Output the (X, Y) coordinate of the center of the cell containing the given text.  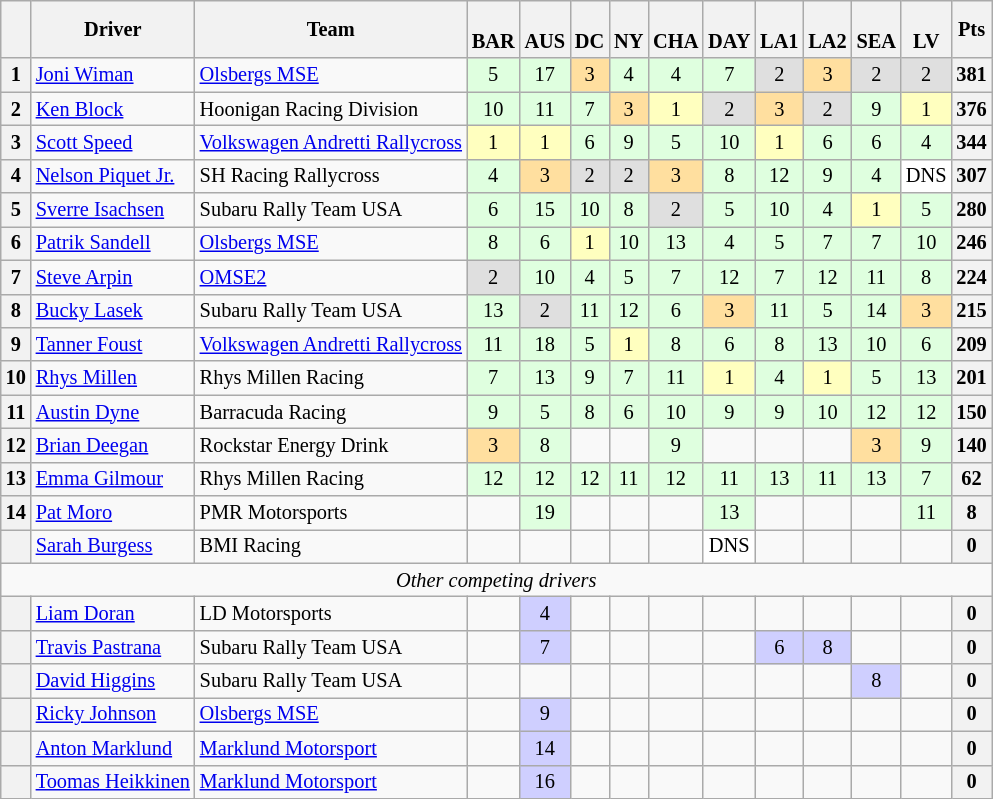
215 (971, 311)
18 (545, 344)
Driver (113, 29)
LA2 (827, 29)
209 (971, 344)
Liam Doran (113, 613)
344 (971, 142)
246 (971, 243)
19 (545, 513)
Hoonigan Racing Division (331, 109)
Austin Dyne (113, 412)
Bucky Lasek (113, 311)
LV (926, 29)
Brian Deegan (113, 445)
CHA (676, 29)
Team (331, 29)
Patrik Sandell (113, 243)
381 (971, 75)
Sverre Isachsen (113, 210)
Pat Moro (113, 513)
Ken Block (113, 109)
376 (971, 109)
NY (628, 29)
150 (971, 412)
AUS (545, 29)
280 (971, 210)
BAR (494, 29)
LD Motorsports (331, 613)
16 (545, 782)
DAY (729, 29)
PMR Motorsports (331, 513)
Rhys Millen (113, 378)
224 (971, 277)
307 (971, 176)
Steve Arpin (113, 277)
Tanner Foust (113, 344)
Scott Speed (113, 142)
SEA (876, 29)
15 (545, 210)
17 (545, 75)
David Higgins (113, 681)
Rockstar Energy Drink (331, 445)
140 (971, 445)
SH Racing Rallycross (331, 176)
Joni Wiman (113, 75)
BMI Racing (331, 546)
OMSE2 (331, 277)
201 (971, 378)
Anton Marklund (113, 748)
Toomas Heikkinen (113, 782)
Ricky Johnson (113, 714)
Emma Gilmour (113, 479)
Nelson Piquet Jr. (113, 176)
Sarah Burgess (113, 546)
Barracuda Racing (331, 412)
Travis Pastrana (113, 647)
DC (590, 29)
LA1 (779, 29)
Other competing drivers (496, 580)
62 (971, 479)
Pts (971, 29)
